Return the (X, Y) coordinate for the center point of the cell that contains the specified text.  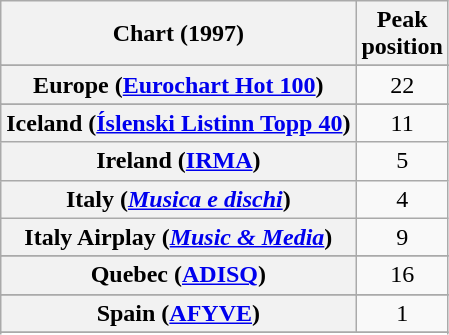
11 (402, 123)
Europe (Eurochart Hot 100) (178, 85)
5 (402, 161)
Iceland (Íslenski Listinn Topp 40) (178, 123)
Italy (Musica e dischi) (178, 199)
Peakposition (402, 34)
Ireland (IRMA) (178, 161)
Chart (1997) (178, 34)
4 (402, 199)
Spain (AFYVE) (178, 313)
Italy Airplay (Music & Media) (178, 237)
1 (402, 313)
22 (402, 85)
9 (402, 237)
Quebec (ADISQ) (178, 275)
16 (402, 275)
